Determine the [X, Y] coordinate at the center of the cell enclosing the given text.  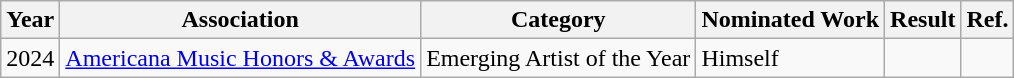
Emerging Artist of the Year [558, 58]
Category [558, 20]
Ref. [988, 20]
Nominated Work [790, 20]
Association [240, 20]
Americana Music Honors & Awards [240, 58]
Year [30, 20]
2024 [30, 58]
Result [923, 20]
Himself [790, 58]
